From the cell containing the given text, extract its center point as [x, y] coordinate. 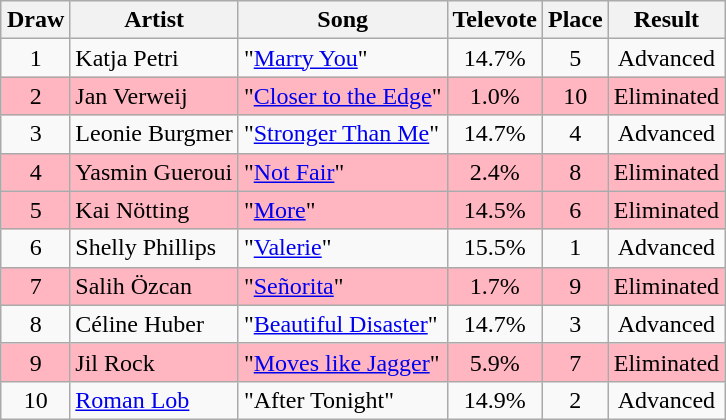
14.5% [494, 210]
Jil Rock [154, 362]
Yasmin Gueroui [154, 172]
Song [342, 20]
1.0% [494, 96]
Place [576, 20]
"After Tonight" [342, 400]
Katja Petri [154, 58]
Result [666, 20]
1.7% [494, 286]
2.4% [494, 172]
14.9% [494, 400]
"Not Fair" [342, 172]
"Closer to the Edge" [342, 96]
Leonie Burgmer [154, 134]
"Señorita" [342, 286]
"Valerie" [342, 248]
Kai Nötting [154, 210]
"Moves like Jagger" [342, 362]
"Beautiful Disaster" [342, 324]
"Stronger Than Me" [342, 134]
Céline Huber [154, 324]
15.5% [494, 248]
Shelly Phillips [154, 248]
Jan Verweij [154, 96]
Draw [35, 20]
Roman Lob [154, 400]
Salih Özcan [154, 286]
Artist [154, 20]
Televote [494, 20]
5.9% [494, 362]
"Marry You" [342, 58]
"More" [342, 210]
